Provide the [X, Y] coordinate of the cell's center where the given text is located.  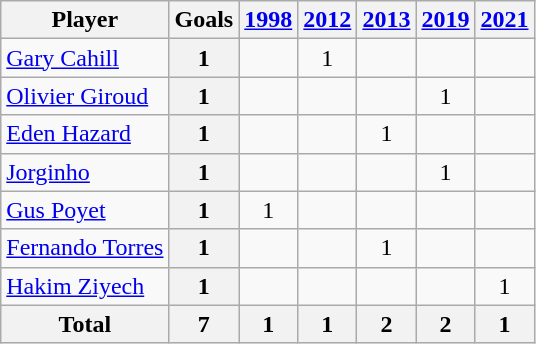
1998 [268, 20]
2021 [504, 20]
Eden Hazard [85, 134]
Hakim Ziyech [85, 286]
Goals [204, 20]
Total [85, 324]
7 [204, 324]
Gus Poyet [85, 210]
2013 [386, 20]
Jorginho [85, 172]
Gary Cahill [85, 58]
Player [85, 20]
Fernando Torres [85, 248]
2012 [328, 20]
2019 [446, 20]
Olivier Giroud [85, 96]
